Locate the cell with the specified text and output its [x, y] center coordinate. 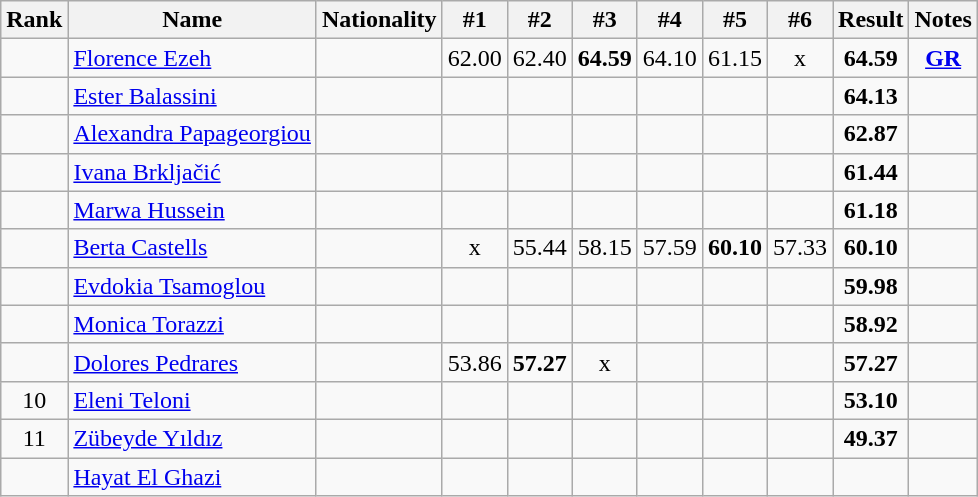
55.44 [540, 248]
Alexandra Papageorgiou [192, 134]
11 [34, 438]
#3 [604, 20]
Monica Torazzi [192, 324]
Zübeyde Yıldız [192, 438]
Notes [943, 20]
Dolores Pedrares [192, 362]
#5 [734, 20]
#2 [540, 20]
57.59 [670, 248]
Ester Balassini [192, 96]
59.98 [871, 286]
61.15 [734, 58]
#4 [670, 20]
Result [871, 20]
61.44 [871, 172]
64.10 [670, 58]
10 [34, 400]
53.86 [474, 362]
49.37 [871, 438]
62.40 [540, 58]
Evdokia Tsamoglou [192, 286]
61.18 [871, 210]
53.10 [871, 400]
62.00 [474, 58]
58.15 [604, 248]
57.33 [800, 248]
Marwa Hussein [192, 210]
GR [943, 58]
62.87 [871, 134]
64.13 [871, 96]
#6 [800, 20]
Name [192, 20]
Nationality [379, 20]
58.92 [871, 324]
#1 [474, 20]
Eleni Teloni [192, 400]
Florence Ezeh [192, 58]
Hayat El Ghazi [192, 477]
Ivana Brkljačić [192, 172]
Berta Castells [192, 248]
Rank [34, 20]
